Pinpoint the cell where the given text exists, returning its (x, y) midpoint coordinate. 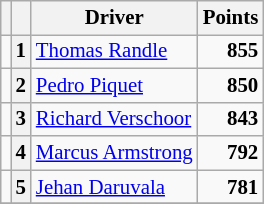
Jehan Daruvala (114, 187)
1 (21, 51)
Pedro Piquet (114, 85)
850 (230, 85)
781 (230, 187)
5 (21, 187)
855 (230, 51)
Richard Verschoor (114, 119)
Points (230, 18)
4 (21, 153)
Driver (114, 18)
792 (230, 153)
Marcus Armstrong (114, 153)
2 (21, 85)
Thomas Randle (114, 51)
3 (21, 119)
843 (230, 119)
